Return the [X, Y] coordinate for the center point of the cell that contains the specified text.  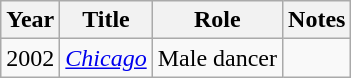
Notes [317, 20]
Title [106, 20]
Year [30, 20]
Role [217, 20]
2002 [30, 58]
Male dancer [217, 58]
Chicago [106, 58]
